Detect which cell encompasses the target text, then output its (x, y) center coordinate. 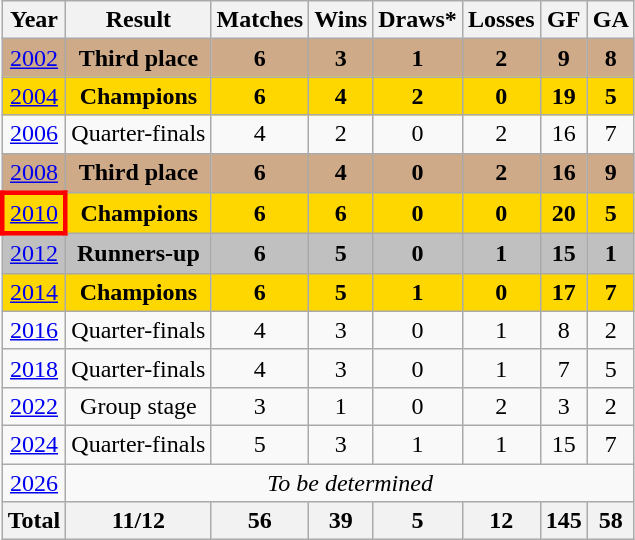
2024 (34, 444)
11/12 (138, 521)
Result (138, 20)
Matches (260, 20)
2010 (34, 214)
19 (564, 96)
20 (564, 214)
Group stage (138, 406)
Runners-up (138, 254)
Year (34, 20)
2002 (34, 58)
17 (564, 292)
145 (564, 521)
GA (610, 20)
Wins (341, 20)
2018 (34, 368)
Draws* (418, 20)
To be determined (350, 483)
2022 (34, 406)
39 (341, 521)
56 (260, 521)
2026 (34, 483)
2004 (34, 96)
Total (34, 521)
2016 (34, 330)
Losses (501, 20)
2008 (34, 173)
2012 (34, 254)
2014 (34, 292)
58 (610, 521)
12 (501, 521)
GF (564, 20)
2006 (34, 134)
